For the text-containing cell, return its midpoint in (x, y) coordinate format. 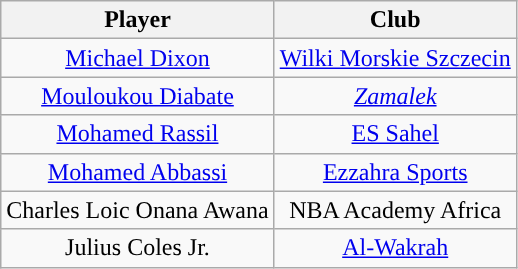
Charles Loic Onana Awana (138, 210)
Mouloukou Diabate (138, 96)
Ezzahra Sports (395, 172)
Club (395, 20)
Al-Wakrah (395, 248)
Julius Coles Jr. (138, 248)
Wilki Morskie Szczecin (395, 58)
NBA Academy Africa (395, 210)
Michael Dixon (138, 58)
Zamalek (395, 96)
ES Sahel (395, 134)
Mohamed Rassil (138, 134)
Mohamed Abbassi (138, 172)
Player (138, 20)
